Locate the cell with the specified text and output its [x, y] center coordinate. 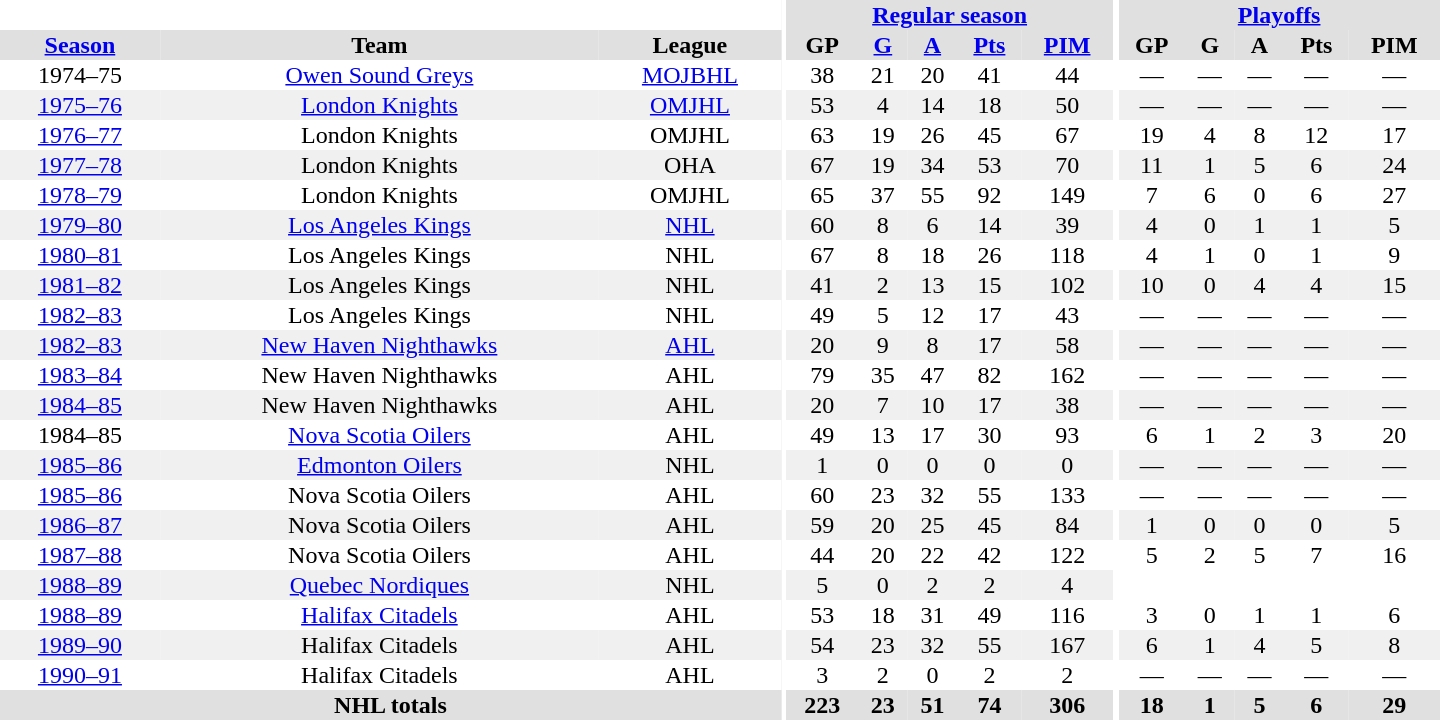
Playoffs [1279, 15]
34 [933, 165]
65 [822, 195]
51 [933, 705]
84 [1068, 525]
54 [822, 645]
1976–77 [80, 135]
1987–88 [80, 555]
MOJBHL [690, 75]
OHA [690, 165]
Team [380, 45]
102 [1068, 285]
League [690, 45]
122 [1068, 555]
Quebec Nordiques [380, 585]
1989–90 [80, 645]
35 [883, 375]
93 [1068, 435]
39 [1068, 225]
16 [1394, 555]
31 [933, 615]
Season [80, 45]
79 [822, 375]
92 [989, 195]
162 [1068, 375]
1980–81 [80, 255]
29 [1394, 705]
167 [1068, 645]
63 [822, 135]
Regular season [949, 15]
1990–91 [80, 675]
58 [1068, 345]
1981–82 [80, 285]
1974–75 [80, 75]
74 [989, 705]
133 [1068, 495]
25 [933, 525]
1983–84 [80, 375]
82 [989, 375]
24 [1394, 165]
59 [822, 525]
43 [1068, 315]
1977–78 [80, 165]
223 [822, 705]
30 [989, 435]
70 [1068, 165]
11 [1152, 165]
116 [1068, 615]
1979–80 [80, 225]
1978–79 [80, 195]
1986–87 [80, 525]
NHL totals [390, 705]
1975–76 [80, 105]
50 [1068, 105]
22 [933, 555]
21 [883, 75]
37 [883, 195]
306 [1068, 705]
Owen Sound Greys [380, 75]
42 [989, 555]
27 [1394, 195]
118 [1068, 255]
Edmonton Oilers [380, 465]
47 [933, 375]
149 [1068, 195]
